Identify which cell holds the provided text, then report its [X, Y] central coordinate. 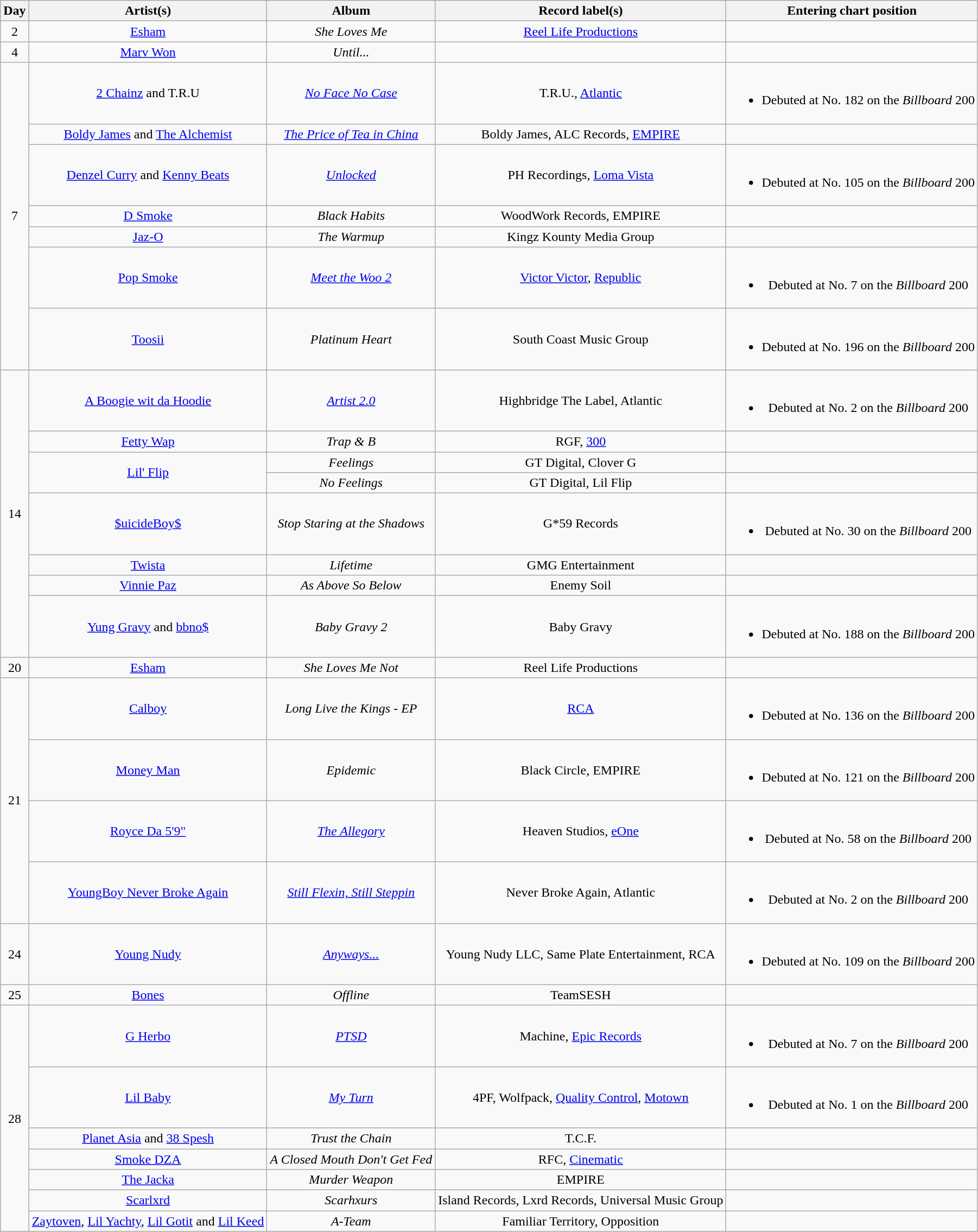
Debuted at No. 182 on the Billboard 200 [852, 93]
South Coast Music Group [581, 339]
Kingz Kounty Media Group [581, 237]
G*59 Records [581, 524]
Boldy James and The Alchemist [148, 134]
Scarhxurs [351, 1201]
Scarlxrd [148, 1201]
2 Chainz and T.R.U [148, 93]
Young Nudy LLC, Same Plate Entertainment, RCA [581, 954]
7 [15, 216]
The Allegory [351, 831]
Victor Victor, Republic [581, 278]
Lifetime [351, 565]
Feelings [351, 462]
Debuted at No. 105 on the Billboard 200 [852, 175]
Debuted at No. 136 on the Billboard 200 [852, 709]
14 [15, 513]
GMG Entertainment [581, 565]
Platinum Heart [351, 339]
Heaven Studios, eOne [581, 831]
4PF, Wolfpack, Quality Control, Motown [581, 1097]
Baby Gravy 2 [351, 626]
Familiar Territory, Opposition [581, 1221]
Never Broke Again, Atlantic [581, 892]
Stop Staring at the Shadows [351, 524]
Lil' Flip [148, 472]
RFC, Cinematic [581, 1159]
Bones [148, 995]
Twista [148, 565]
Toosii [148, 339]
Murder Weapon [351, 1180]
Trap & B [351, 441]
A-Team [351, 1221]
Enemy Soil [581, 586]
24 [15, 954]
No Face No Case [351, 93]
Trust the Chain [351, 1138]
Debuted at No. 1 on the Billboard 200 [852, 1097]
Black Habits [351, 216]
Royce Da 5'9" [148, 831]
RGF, 300 [581, 441]
Offline [351, 995]
Long Live the Kings - EP [351, 709]
Vinnie Paz [148, 586]
PTSD [351, 1036]
Debuted at No. 188 on the Billboard 200 [852, 626]
Debuted at No. 109 on the Billboard 200 [852, 954]
Artist 2.0 [351, 401]
Zaytoven, Lil Yachty, Lil Gotit and Lil Keed [148, 1221]
2 [15, 31]
D Smoke [148, 216]
25 [15, 995]
Day [15, 11]
Until... [351, 52]
21 [15, 801]
As Above So Below [351, 586]
Lil Baby [148, 1097]
Denzel Curry and Kenny Beats [148, 175]
The Jacka [148, 1180]
Calboy [148, 709]
T.R.U., Atlantic [581, 93]
Unlocked [351, 175]
Marv Won [148, 52]
4 [15, 52]
Pop Smoke [148, 278]
A Boogie wit da Hoodie [148, 401]
Machine, Epic Records [581, 1036]
Yung Gravy and bbno$ [148, 626]
The Warmup [351, 237]
Meet the Woo 2 [351, 278]
Smoke DZA [148, 1159]
Record label(s) [581, 11]
Debuted at No. 121 on the Billboard 200 [852, 770]
Still Flexin, Still Steppin [351, 892]
She Loves Me Not [351, 668]
YoungBoy Never Broke Again [148, 892]
Album [351, 11]
Island Records, Lxrd Records, Universal Music Group [581, 1201]
T.C.F. [581, 1138]
A Closed Mouth Don't Get Fed [351, 1159]
Money Man [148, 770]
Debuted at No. 196 on the Billboard 200 [852, 339]
PH Recordings, Loma Vista [581, 175]
Planet Asia and 38 Spesh [148, 1138]
WoodWork Records, EMPIRE [581, 216]
Black Circle, EMPIRE [581, 770]
Debuted at No. 30 on the Billboard 200 [852, 524]
20 [15, 668]
RCA [581, 709]
Jaz-O [148, 237]
She Loves Me [351, 31]
Epidemic [351, 770]
$uicideBoy$ [148, 524]
Highbridge The Label, Atlantic [581, 401]
Fetty Wap [148, 441]
Artist(s) [148, 11]
Boldy James, ALC Records, EMPIRE [581, 134]
EMPIRE [581, 1180]
Entering chart position [852, 11]
GT Digital, Clover G [581, 462]
28 [15, 1118]
TeamSESH [581, 995]
My Turn [351, 1097]
GT Digital, Lil Flip [581, 483]
Anyways... [351, 954]
Debuted at No. 58 on the Billboard 200 [852, 831]
Baby Gravy [581, 626]
G Herbo [148, 1036]
No Feelings [351, 483]
Young Nudy [148, 954]
The Price of Tea in China [351, 134]
